Find where the given text appears and provide that cell's center as (x, y) coordinate. 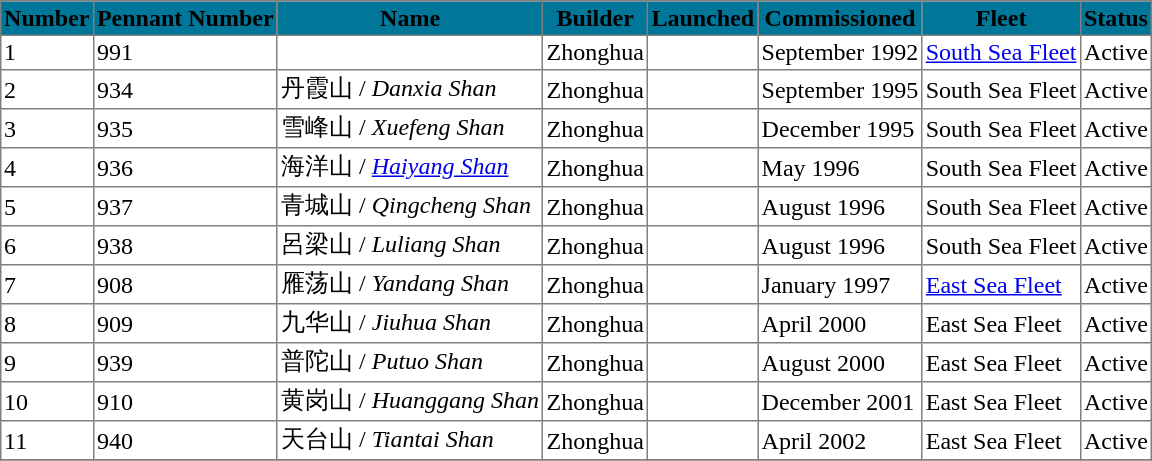
910 (185, 402)
4 (46, 168)
呂梁山 / Luliang Shan (410, 246)
1 (46, 52)
935 (185, 128)
普陀山 / Putuo Shan (410, 362)
3 (46, 128)
936 (185, 168)
908 (185, 284)
Fleet (1001, 18)
黄岗山 / Huanggang Shan (410, 402)
939 (185, 362)
April 2002 (840, 440)
11 (46, 440)
December 2001 (840, 402)
9 (46, 362)
940 (185, 440)
909 (185, 324)
991 (185, 52)
934 (185, 90)
Builder (596, 18)
九华山 / Jiuhua Shan (410, 324)
April 2000 (840, 324)
5 (46, 206)
Pennant Number (185, 18)
天台山 / Tiantai Shan (410, 440)
雁荡山 / Yandang Shan (410, 284)
September 1995 (840, 90)
May 1996 (840, 168)
2 (46, 90)
Name (410, 18)
937 (185, 206)
海洋山 / Haiyang Shan (410, 168)
September 1992 (840, 52)
December 1995 (840, 128)
Launched (703, 18)
青城山 / Qingcheng Shan (410, 206)
938 (185, 246)
Number (46, 18)
8 (46, 324)
丹霞山 / Danxia Shan (410, 90)
10 (46, 402)
Commissioned (840, 18)
Status (1116, 18)
January 1997 (840, 284)
August 2000 (840, 362)
7 (46, 284)
雪峰山 / Xuefeng Shan (410, 128)
6 (46, 246)
